Return [x, y] of the center of cell containing provided text 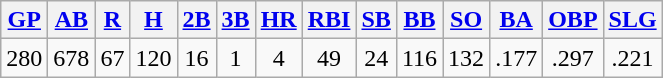
GP [24, 20]
49 [329, 58]
280 [24, 58]
2B [196, 20]
.221 [632, 58]
678 [72, 58]
AB [72, 20]
1 [236, 58]
SB [376, 20]
HR [278, 20]
3B [236, 20]
67 [112, 58]
SO [466, 20]
BB [419, 20]
BA [516, 20]
4 [278, 58]
16 [196, 58]
SLG [632, 20]
116 [419, 58]
132 [466, 58]
OBP [573, 20]
RBI [329, 20]
R [112, 20]
24 [376, 58]
120 [154, 58]
.297 [573, 58]
H [154, 20]
.177 [516, 58]
